Capture the cell that displays the provided text and extract its [X, Y] central coordinate. 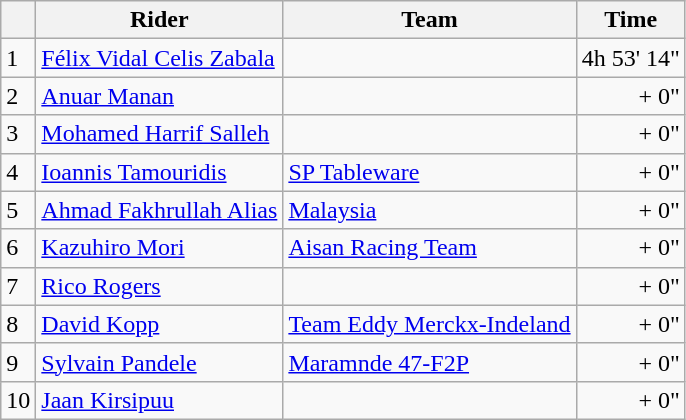
7 [18, 286]
Kazuhiro Mori [160, 248]
2 [18, 96]
10 [18, 400]
9 [18, 362]
Team Eddy Merckx-Indeland [430, 324]
Rico Rogers [160, 286]
Anuar Manan [160, 96]
Rider [160, 20]
Aisan Racing Team [430, 248]
David Kopp [160, 324]
4 [18, 172]
Team [430, 20]
Ioannis Tamouridis [160, 172]
Jaan Kirsipuu [160, 400]
6 [18, 248]
5 [18, 210]
4h 53' 14" [630, 58]
SP Tableware [430, 172]
Félix Vidal Celis Zabala [160, 58]
3 [18, 134]
Maramnde 47-F2P [430, 362]
1 [18, 58]
Time [630, 20]
8 [18, 324]
Malaysia [430, 210]
Sylvain Pandele [160, 362]
Ahmad Fakhrullah Alias [160, 210]
Mohamed Harrif Salleh [160, 134]
